Extract the [x, y] coordinate from the center of the cell holding the provided text.  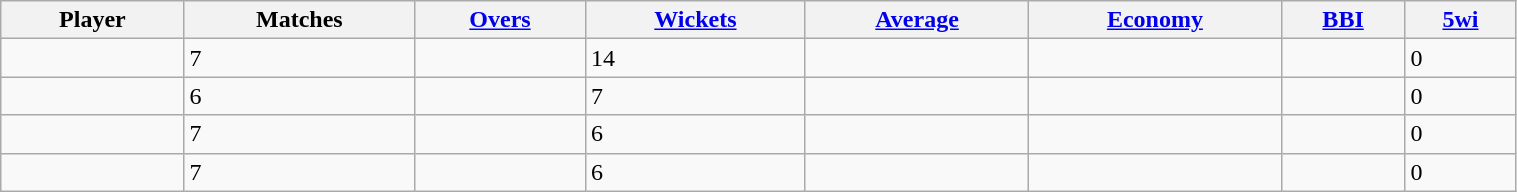
Overs [500, 20]
Wickets [695, 20]
Economy [1156, 20]
5wi [1460, 20]
Matches [300, 20]
14 [695, 58]
Average [916, 20]
BBI [1343, 20]
Player [92, 20]
